Capture the cell that displays the provided text and extract its [X, Y] central coordinate. 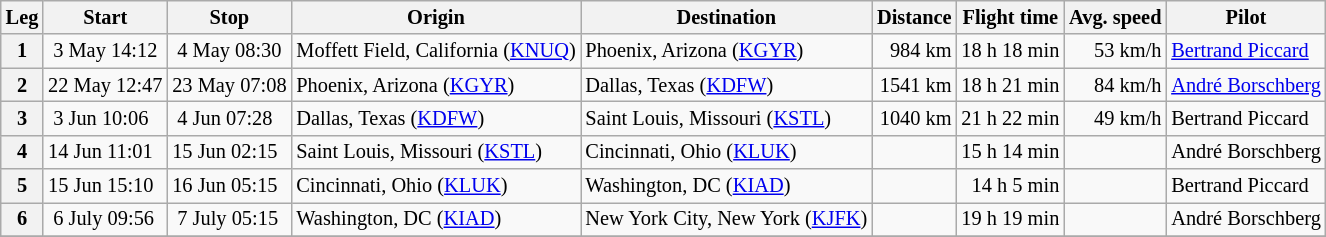
Distance [914, 17]
Avg. speed [1115, 17]
15 Jun 15:10 [105, 186]
6 [22, 219]
3 [22, 118]
23 May 07:08 [229, 85]
3 May 14:12 [105, 51]
Moffett Field, California (KNUQ) [436, 51]
Pilot [1246, 17]
18 h 21 min [1011, 85]
21 h 22 min [1011, 118]
5 [22, 186]
Origin [436, 17]
984 km [914, 51]
1040 km [914, 118]
3 Jun 10:06 [105, 118]
New York City, New York (KJFK) [726, 219]
7 July 05:15 [229, 219]
Start [105, 17]
15 Jun 02:15 [229, 152]
2 [22, 85]
53 km/h [1115, 51]
4 Jun 07:28 [229, 118]
18 h 18 min [1011, 51]
Destination [726, 17]
22 May 12:47 [105, 85]
Stop [229, 17]
6 July 09:56 [105, 219]
16 Jun 05:15 [229, 186]
14 h 5 min [1011, 186]
19 h 19 min [1011, 219]
1541 km [914, 85]
Leg [22, 17]
4 May 08:30 [229, 51]
14 Jun 11:01 [105, 152]
1 [22, 51]
15 h 14 min [1011, 152]
49 km/h [1115, 118]
Flight time [1011, 17]
84 km/h [1115, 85]
4 [22, 152]
